Capture the cell that displays the provided text and extract its [X, Y] central coordinate. 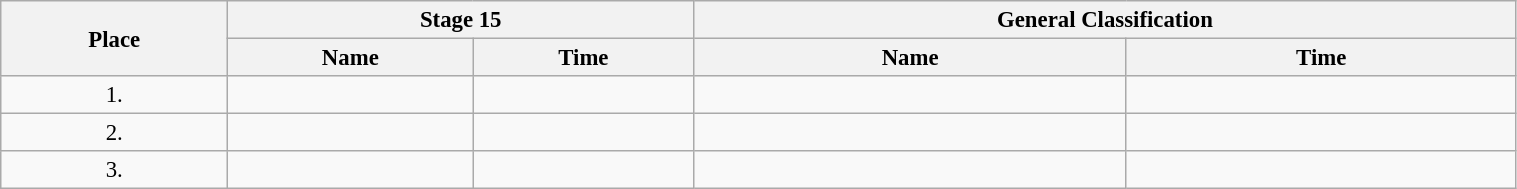
2. [114, 133]
General Classification [1105, 20]
3. [114, 170]
Place [114, 38]
Stage 15 [461, 20]
1. [114, 95]
